Extract the (x, y) coordinate from the center of the cell holding the provided text.  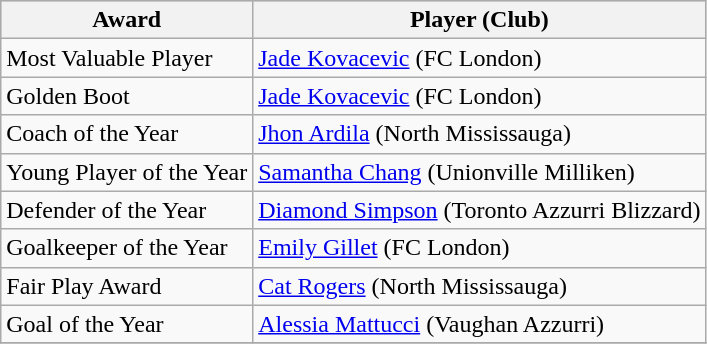
Cat Rogers (North Mississauga) (480, 286)
Goal of the Year (127, 324)
Fair Play Award (127, 286)
Young Player of the Year (127, 172)
Goalkeeper of the Year (127, 248)
Coach of the Year (127, 134)
Emily Gillet (FC London) (480, 248)
Award (127, 20)
Samantha Chang (Unionville Milliken) (480, 172)
Golden Boot (127, 96)
Alessia Mattucci (Vaughan Azzurri) (480, 324)
Most Valuable Player (127, 58)
Diamond Simpson (Toronto Azzurri Blizzard) (480, 210)
Defender of the Year (127, 210)
Player (Club) (480, 20)
Jhon Ardila (North Mississauga) (480, 134)
